Identify which cell holds the provided text, then report its (X, Y) central coordinate. 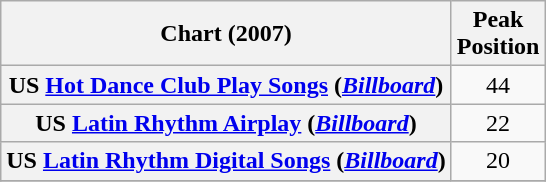
US Latin Rhythm Digital Songs (Billboard) (226, 161)
44 (498, 85)
US Hot Dance Club Play Songs (Billboard) (226, 85)
Chart (2007) (226, 34)
US Latin Rhythm Airplay (Billboard) (226, 123)
22 (498, 123)
Peak Position (498, 34)
20 (498, 161)
